Identify which cell holds the provided text, then report its [X, Y] central coordinate. 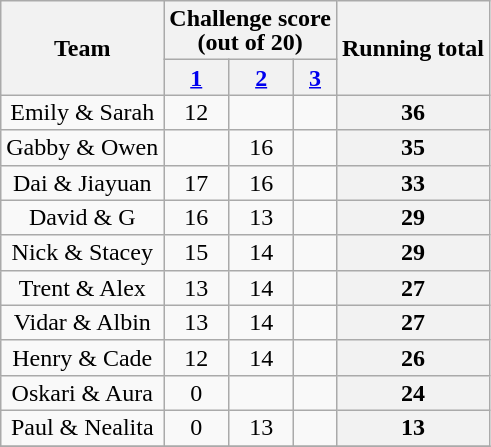
Running total [412, 48]
3 [316, 78]
Vidar & Albin [82, 322]
24 [412, 392]
Nick & Stacey [82, 252]
Oskari & Aura [82, 392]
Paul & Nealita [82, 428]
1 [196, 78]
15 [196, 252]
Trent & Alex [82, 288]
Team [82, 48]
Gabby & Owen [82, 148]
35 [412, 148]
33 [412, 182]
Challenge score(out of 20) [250, 30]
17 [196, 182]
Henry & Cade [82, 358]
2 [262, 78]
26 [412, 358]
Emily & Sarah [82, 112]
David & G [82, 218]
Dai & Jiayuan [82, 182]
36 [412, 112]
